Output the [X, Y] coordinate of the center of the cell containing the given text.  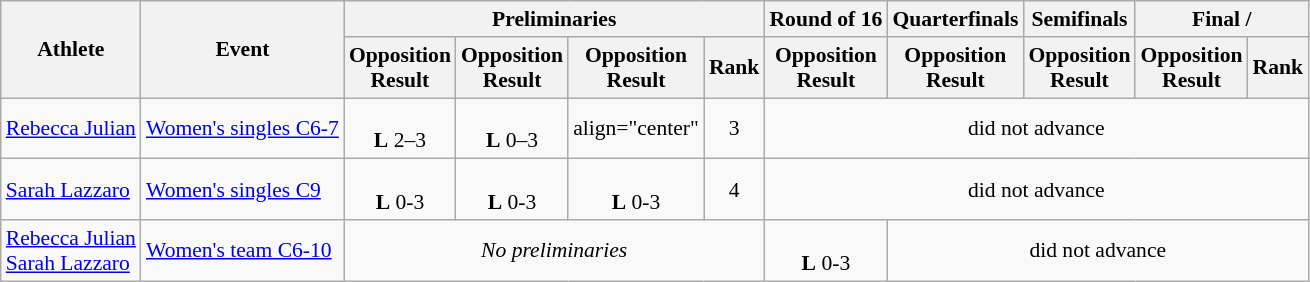
L 2–3 [400, 128]
Athlete [71, 50]
Women's team C6-10 [242, 250]
Sarah Lazzaro [71, 190]
Round of 16 [826, 19]
Women's singles C9 [242, 190]
4 [734, 190]
Rebecca Julian Sarah Lazzaro [71, 250]
L 0–3 [512, 128]
Quarterfinals [955, 19]
align="center" [636, 128]
Rebecca Julian [71, 128]
No preliminaries [554, 250]
Semifinals [1079, 19]
Women's singles C6-7 [242, 128]
Event [242, 50]
Preliminaries [554, 19]
Final / [1222, 19]
3 [734, 128]
